Identify which cell holds the provided text, then report its [X, Y] central coordinate. 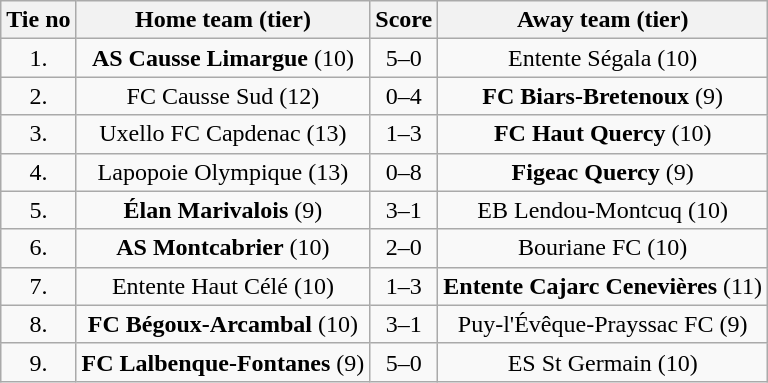
9. [38, 362]
Entente Ségala (10) [603, 58]
0–4 [404, 96]
Tie no [38, 20]
0–8 [404, 172]
2. [38, 96]
Uxello FC Capdenac (13) [223, 134]
Bouriane FC (10) [603, 248]
Home team (tier) [223, 20]
4. [38, 172]
Away team (tier) [603, 20]
FC Causse Sud (12) [223, 96]
FC Bégoux-Arcambal (10) [223, 324]
6. [38, 248]
7. [38, 286]
5. [38, 210]
ES St Germain (10) [603, 362]
Élan Marivalois (9) [223, 210]
FC Biars-Bretenoux (9) [603, 96]
Figeac Quercy (9) [603, 172]
EB Lendou-Montcuq (10) [603, 210]
8. [38, 324]
AS Montcabrier (10) [223, 248]
Entente Cajarc Cenevières (11) [603, 286]
1. [38, 58]
Puy-l'Évêque-Prayssac FC (9) [603, 324]
FC Lalbenque-Fontanes (9) [223, 362]
3. [38, 134]
AS Causse Limargue (10) [223, 58]
Lapopoie Olympique (13) [223, 172]
FC Haut Quercy (10) [603, 134]
Entente Haut Célé (10) [223, 286]
Score [404, 20]
2–0 [404, 248]
